Return the (X, Y) coordinate for the center point of the cell that contains the specified text.  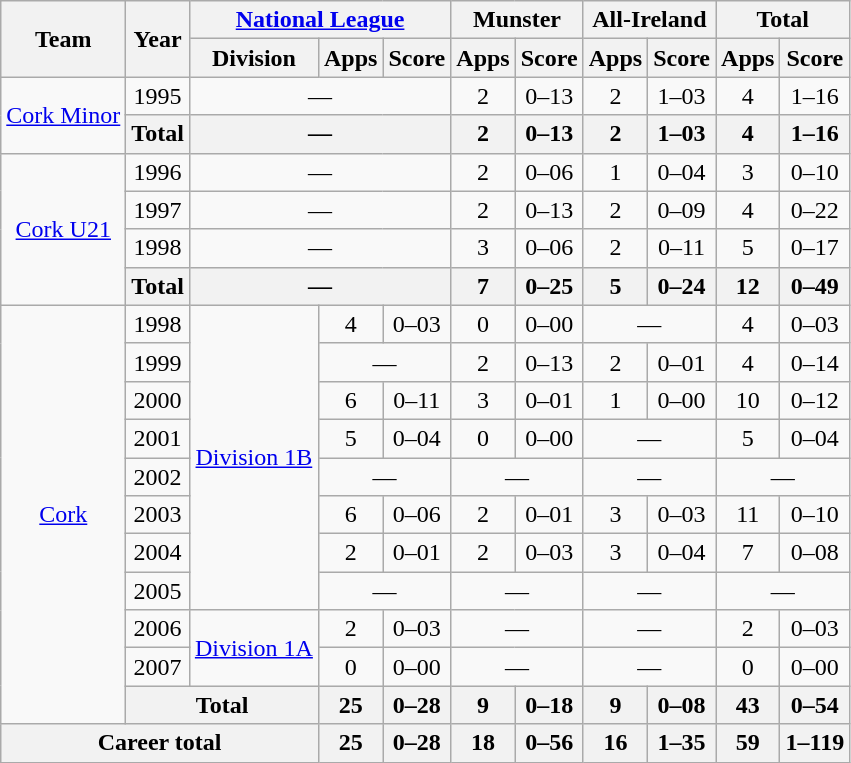
Year (158, 39)
1–119 (815, 743)
Team (64, 39)
0–09 (682, 210)
Division (254, 58)
1995 (158, 96)
0–17 (815, 248)
18 (483, 743)
2002 (158, 477)
1999 (158, 362)
Cork (64, 514)
11 (748, 515)
16 (615, 743)
1997 (158, 210)
0–54 (815, 705)
12 (748, 286)
0–49 (815, 286)
Career total (160, 743)
10 (748, 400)
0–22 (815, 210)
National League (320, 20)
Cork U21 (64, 229)
2007 (158, 667)
All-Ireland (649, 20)
1–35 (682, 743)
Division 1A (254, 648)
Division 1B (254, 457)
0–18 (549, 705)
1996 (158, 172)
Cork Minor (64, 115)
0–25 (549, 286)
0–24 (682, 286)
43 (748, 705)
59 (748, 743)
Munster (517, 20)
2005 (158, 591)
0–14 (815, 362)
2004 (158, 553)
0–12 (815, 400)
0–56 (549, 743)
2000 (158, 400)
2006 (158, 629)
2003 (158, 515)
2001 (158, 438)
